Identify which cell holds the provided text, then report its [X, Y] central coordinate. 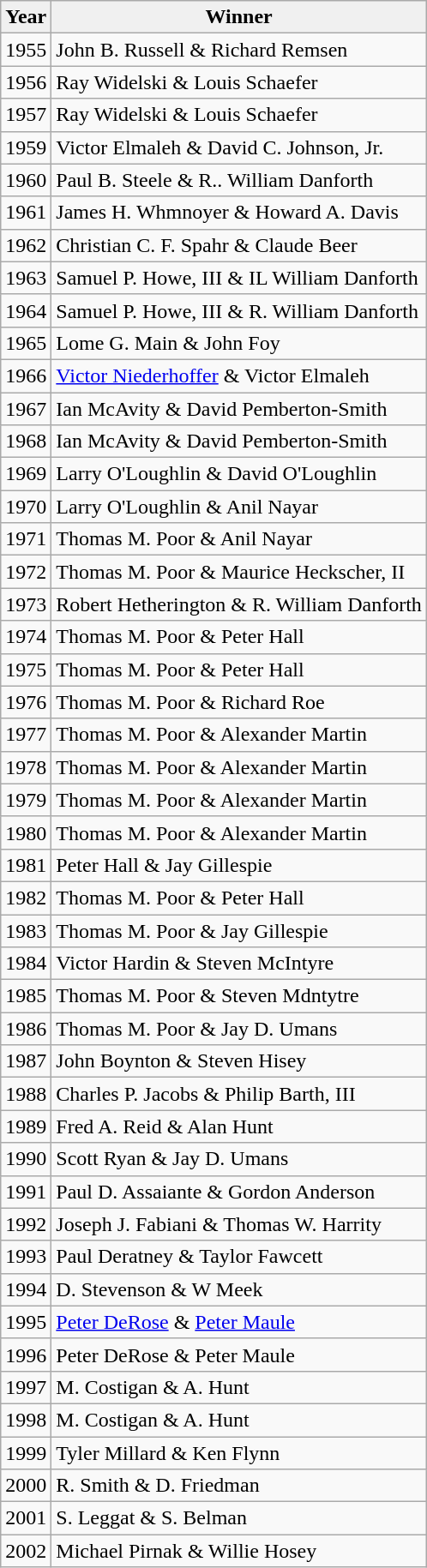
1980 [26, 832]
John Boynton & Steven Hisey [239, 1061]
1978 [26, 767]
1987 [26, 1061]
1996 [26, 1355]
1969 [26, 474]
Thomas M. Poor & Steven Mdntytre [239, 996]
1979 [26, 800]
Victor Elmaleh & David C. Johnson, Jr. [239, 147]
Peter Hall & Jay Gillespie [239, 865]
James H. Whmnoyer & Howard A. Davis [239, 213]
Michael Pirnak & Willie Hosey [239, 1551]
1994 [26, 1289]
2000 [26, 1486]
1988 [26, 1094]
Scott Ryan & Jay D. Umans [239, 1159]
1960 [26, 180]
Joseph J. Fabiani & Thomas W. Harrity [239, 1224]
1956 [26, 82]
1983 [26, 930]
1991 [26, 1192]
1981 [26, 865]
1964 [26, 310]
R. Smith & D. Friedman [239, 1486]
Year [26, 17]
1984 [26, 964]
Robert Hetherington & R. William Danforth [239, 604]
Thomas M. Poor & Jay Gillespie [239, 930]
1974 [26, 637]
1999 [26, 1453]
1990 [26, 1159]
1995 [26, 1322]
Thomas M. Poor & Richard Roe [239, 702]
Victor Niederhoffer & Victor Elmaleh [239, 375]
Paul B. Steele & R.. William Danforth [239, 180]
1970 [26, 507]
Paul D. Assaiante & Gordon Anderson [239, 1192]
1966 [26, 375]
1961 [26, 213]
Samuel P. Howe, III & IL William Danforth [239, 278]
S. Leggat & S. Belman [239, 1518]
1957 [26, 115]
2001 [26, 1518]
Winner [239, 17]
2002 [26, 1551]
Fred A. Reid & Alan Hunt [239, 1126]
Thomas M. Poor & Maurice Heckscher, II [239, 572]
1986 [26, 1029]
1976 [26, 702]
Victor Hardin & Steven McIntyre [239, 964]
1955 [26, 50]
1973 [26, 604]
Lome G. Main & John Foy [239, 343]
1992 [26, 1224]
Samuel P. Howe, III & R. William Danforth [239, 310]
1989 [26, 1126]
Christian C. F. Spahr & Claude Beer [239, 245]
1962 [26, 245]
1982 [26, 898]
Thomas M. Poor & Jay D. Umans [239, 1029]
1959 [26, 147]
1971 [26, 539]
1998 [26, 1420]
Larry O'Loughlin & Anil Nayar [239, 507]
1993 [26, 1257]
Thomas M. Poor & Anil Nayar [239, 539]
1967 [26, 409]
Paul Deratney & Taylor Fawcett [239, 1257]
Tyler Millard & Ken Flynn [239, 1453]
1965 [26, 343]
1985 [26, 996]
D. Stevenson & W Meek [239, 1289]
1975 [26, 670]
1997 [26, 1387]
1977 [26, 735]
1972 [26, 572]
John B. Russell & Richard Remsen [239, 50]
1963 [26, 278]
1968 [26, 442]
Larry O'Loughlin & David O'Loughlin [239, 474]
Charles P. Jacobs & Philip Barth, III [239, 1094]
